For the text-containing cell, return its midpoint in (X, Y) coordinate format. 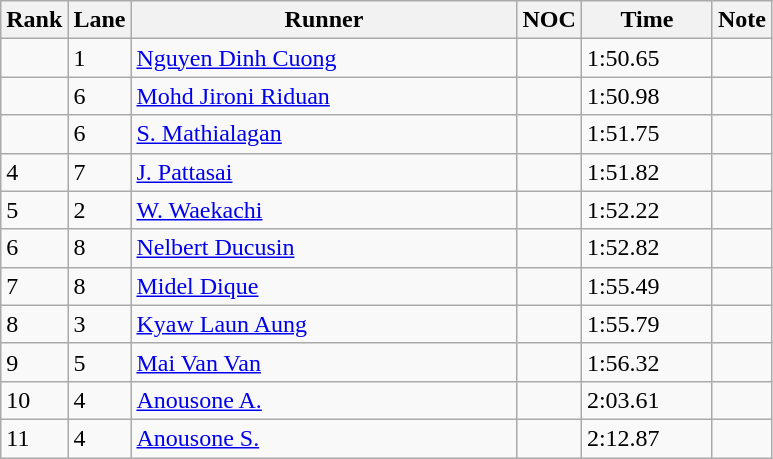
1:50.98 (646, 96)
9 (34, 362)
1:51.75 (646, 134)
Nelbert Ducusin (324, 248)
Kyaw Laun Aung (324, 324)
1:52.82 (646, 248)
11 (34, 438)
Mai Van Van (324, 362)
1:55.49 (646, 286)
1:55.79 (646, 324)
Rank (34, 20)
Anousone S. (324, 438)
1 (100, 58)
10 (34, 400)
J. Pattasai (324, 172)
Nguyen Dinh Cuong (324, 58)
NOC (549, 20)
Lane (100, 20)
1:56.32 (646, 362)
Anousone A. (324, 400)
2:03.61 (646, 400)
Midel Dique (324, 286)
2 (100, 210)
W. Waekachi (324, 210)
Mohd Jironi Riduan (324, 96)
2:12.87 (646, 438)
1:50.65 (646, 58)
S. Mathialagan (324, 134)
1:52.22 (646, 210)
Time (646, 20)
1:51.82 (646, 172)
Runner (324, 20)
3 (100, 324)
Note (742, 20)
